Search for the cell housing the specified text and yield its (x, y) center coordinate. 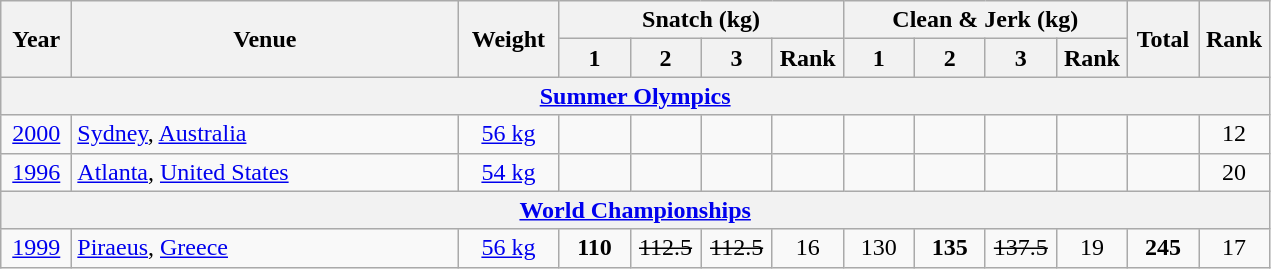
135 (950, 248)
137.5 (1020, 248)
20 (1234, 172)
54 kg (508, 172)
Summer Olympics (636, 96)
1996 (36, 172)
19 (1092, 248)
Clean & Jerk (kg) (985, 20)
16 (808, 248)
Snatch (kg) (701, 20)
2000 (36, 134)
1999 (36, 248)
Total (1162, 39)
17 (1234, 248)
12 (1234, 134)
Piraeus, Greece (265, 248)
130 (878, 248)
Sydney, Australia (265, 134)
Atlanta, United States (265, 172)
Weight (508, 39)
245 (1162, 248)
Venue (265, 39)
World Championships (636, 210)
Year (36, 39)
110 (594, 248)
